Pinpoint the cell where the given text exists, returning its [x, y] midpoint coordinate. 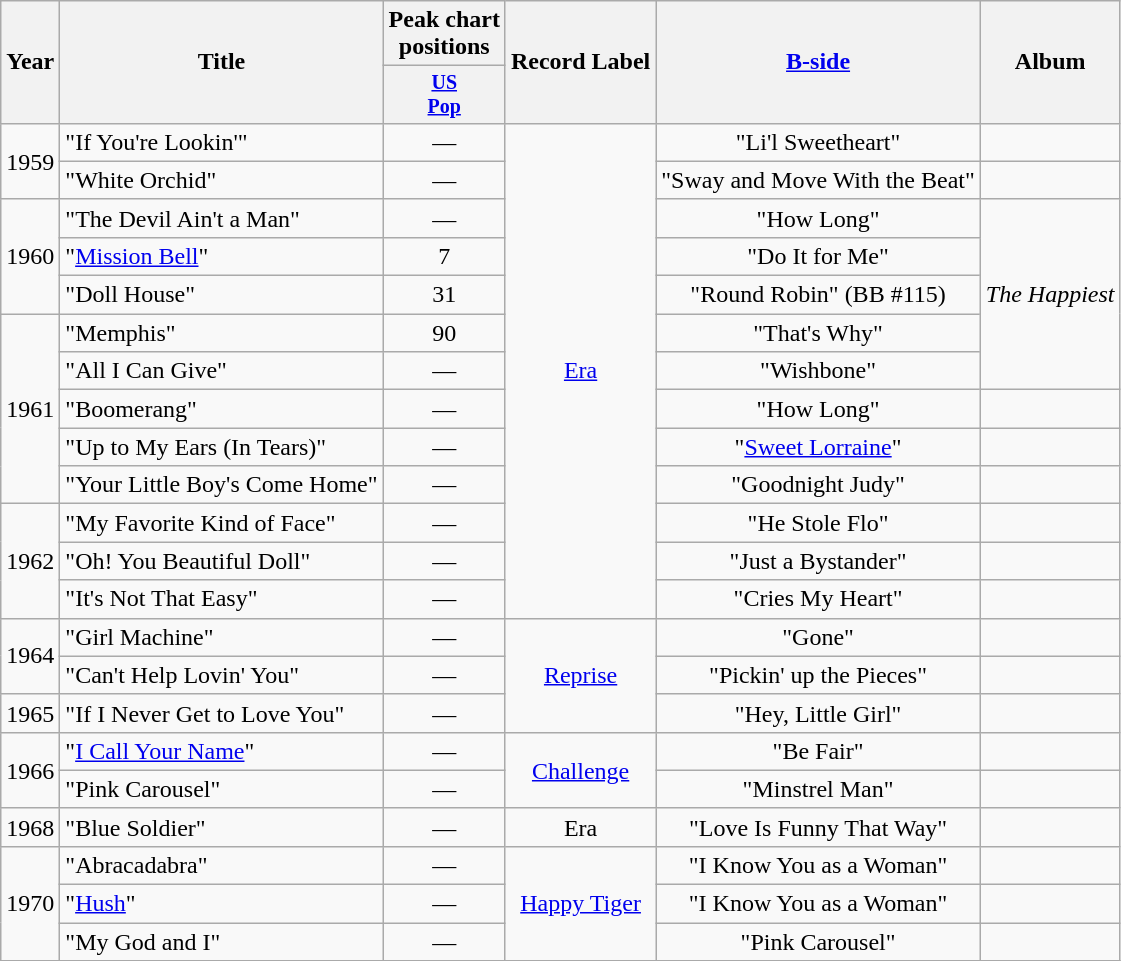
"Blue Soldier" [222, 827]
"The Devil Ain't a Man" [222, 218]
"Oh! You Beautiful Doll" [222, 561]
"My God and I" [222, 942]
31 [444, 295]
"If I Never Get to Love You" [222, 713]
"Mission Bell" [222, 256]
"If You're Lookin'" [222, 142]
1965 [30, 713]
"Memphis" [222, 333]
90 [444, 333]
1964 [30, 656]
"It's Not That Easy" [222, 599]
Peak chartpositions [444, 34]
Happy Tiger [580, 903]
1968 [30, 827]
Title [222, 62]
"Can't Help Lovin' You" [222, 675]
1960 [30, 256]
1959 [30, 161]
"Minstrel Man" [818, 789]
1970 [30, 903]
Year [30, 62]
1961 [30, 409]
USPop [444, 94]
Record Label [580, 62]
"Just a Bystander" [818, 561]
"All I Can Give" [222, 371]
"Hush" [222, 904]
"Pickin' up the Pieces" [818, 675]
"Goodnight Judy" [818, 485]
"Up to My Ears (In Tears)" [222, 447]
1966 [30, 770]
Album [1050, 62]
1962 [30, 561]
"Boomerang" [222, 409]
"Be Fair" [818, 751]
Challenge [580, 770]
"Cries My Heart" [818, 599]
"Abracadabra" [222, 865]
"My Favorite Kind of Face" [222, 523]
"Do It for Me" [818, 256]
"Hey, Little Girl" [818, 713]
"Li'l Sweetheart" [818, 142]
"I Call Your Name" [222, 751]
7 [444, 256]
"Love Is Funny That Way" [818, 827]
B-side [818, 62]
Reprise [580, 675]
"That's Why" [818, 333]
"Your Little Boy's Come Home" [222, 485]
"Girl Machine" [222, 637]
"Round Robin" (BB #115) [818, 295]
"Sweet Lorraine" [818, 447]
"Sway and Move With the Beat" [818, 180]
"Doll House" [222, 295]
"Gone" [818, 637]
"He Stole Flo" [818, 523]
"White Orchid" [222, 180]
"Wishbone" [818, 371]
The Happiest [1050, 294]
